Determine the (X, Y) coordinate at the center of the cell enclosing the given text.  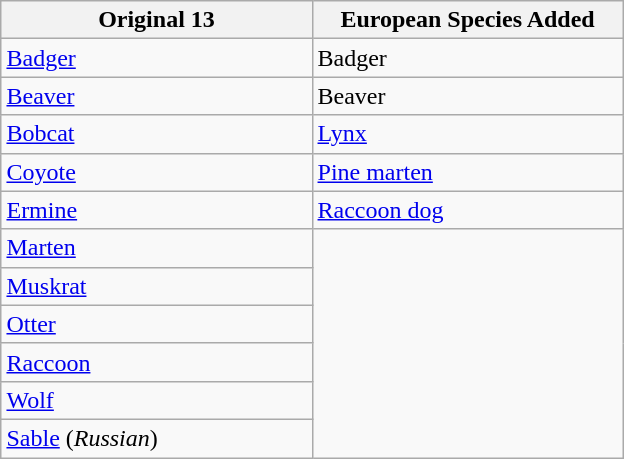
Original 13 (156, 20)
Muskrat (156, 286)
European Species Added (468, 20)
Bobcat (156, 134)
Pine marten (468, 172)
Wolf (156, 400)
Otter (156, 324)
Lynx (468, 134)
Coyote (156, 172)
Marten (156, 248)
Ermine (156, 210)
Raccoon dog (468, 210)
Sable (Russian) (156, 438)
Raccoon (156, 362)
